Scan for the cell matching the given text and deliver its (X, Y) coordinate at center. 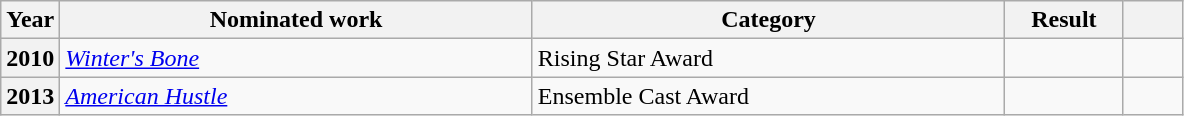
Result (1064, 20)
2013 (30, 96)
American Hustle (296, 96)
Category (768, 20)
Rising Star Award (768, 58)
Nominated work (296, 20)
Ensemble Cast Award (768, 96)
Year (30, 20)
2010 (30, 58)
Winter's Bone (296, 58)
